Locate the cell with the specified text and output its (X, Y) center coordinate. 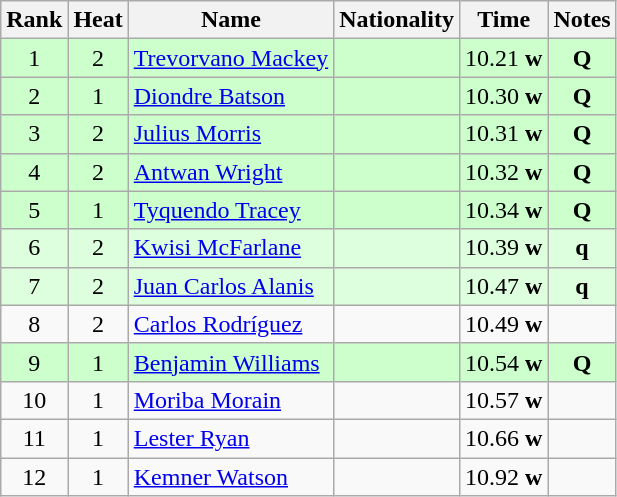
Rank (34, 20)
Lester Ryan (230, 438)
10.30 w (503, 96)
Notes (582, 20)
Kwisi McFarlane (230, 248)
10.49 w (503, 324)
6 (34, 248)
10.34 w (503, 210)
Carlos Rodríguez (230, 324)
Juan Carlos Alanis (230, 286)
4 (34, 172)
10.57 w (503, 400)
Heat (98, 20)
10.66 w (503, 438)
10.32 w (503, 172)
Nationality (397, 20)
10.54 w (503, 362)
Moriba Morain (230, 400)
3 (34, 134)
10.31 w (503, 134)
10.47 w (503, 286)
9 (34, 362)
10.39 w (503, 248)
10.21 w (503, 58)
10 (34, 400)
Antwan Wright (230, 172)
5 (34, 210)
10.92 w (503, 477)
Name (230, 20)
8 (34, 324)
11 (34, 438)
Trevorvano Mackey (230, 58)
7 (34, 286)
Tyquendo Tracey (230, 210)
Julius Morris (230, 134)
12 (34, 477)
Kemner Watson (230, 477)
Diondre Batson (230, 96)
Benjamin Williams (230, 362)
Time (503, 20)
